Locate the cell with the specified text and output its (x, y) center coordinate. 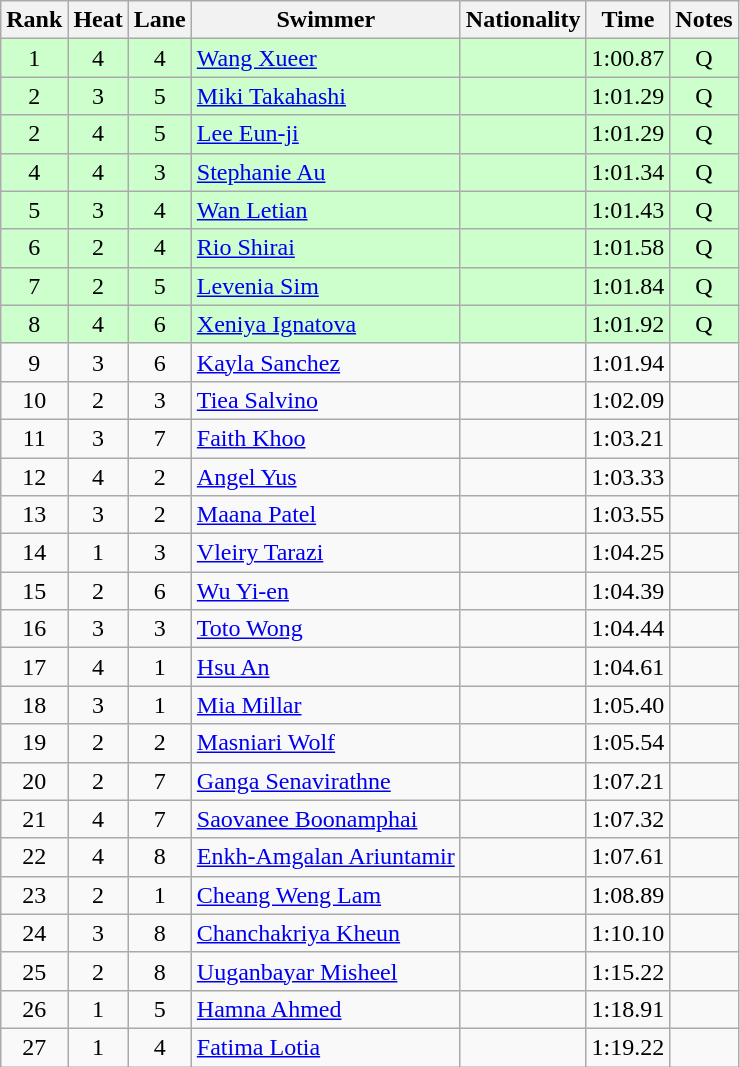
1:19.22 (628, 1047)
1:07.21 (628, 781)
1:02.09 (628, 400)
Enkh-Amgalan Ariuntamir (326, 857)
1:04.61 (628, 667)
Rank (34, 20)
1:10.10 (628, 933)
Angel Yus (326, 477)
1:01.43 (628, 210)
1:01.58 (628, 248)
16 (34, 629)
Saovanee Boonamphai (326, 819)
9 (34, 362)
11 (34, 438)
Miki Takahashi (326, 96)
Lane (160, 20)
15 (34, 591)
Maana Patel (326, 515)
24 (34, 933)
10 (34, 400)
1:07.61 (628, 857)
Uuganbayar Misheel (326, 971)
Heat (98, 20)
23 (34, 895)
1:18.91 (628, 1009)
1:04.44 (628, 629)
1:03.33 (628, 477)
1:01.92 (628, 324)
18 (34, 705)
Rio Shirai (326, 248)
Chanchakriya Kheun (326, 933)
Xeniya Ignatova (326, 324)
1:03.55 (628, 515)
25 (34, 971)
Swimmer (326, 20)
Vleiry Tarazi (326, 553)
13 (34, 515)
1:05.54 (628, 743)
26 (34, 1009)
Tiea Salvino (326, 400)
Levenia Sim (326, 286)
Wu Yi-en (326, 591)
Fatima Lotia (326, 1047)
1:01.34 (628, 172)
Nationality (523, 20)
Ganga Senavirathne (326, 781)
Masniari Wolf (326, 743)
1:01.84 (628, 286)
Toto Wong (326, 629)
Time (628, 20)
Notes (704, 20)
Mia Millar (326, 705)
12 (34, 477)
Kayla Sanchez (326, 362)
1:07.32 (628, 819)
Cheang Weng Lam (326, 895)
22 (34, 857)
20 (34, 781)
1:08.89 (628, 895)
19 (34, 743)
Hamna Ahmed (326, 1009)
17 (34, 667)
Faith Khoo (326, 438)
Wang Xueer (326, 58)
1:04.39 (628, 591)
1:04.25 (628, 553)
14 (34, 553)
Wan Letian (326, 210)
Hsu An (326, 667)
Lee Eun-ji (326, 134)
1:00.87 (628, 58)
1:05.40 (628, 705)
1:15.22 (628, 971)
27 (34, 1047)
Stephanie Au (326, 172)
1:03.21 (628, 438)
21 (34, 819)
1:01.94 (628, 362)
